Search for the cell housing the specified text and yield its (x, y) center coordinate. 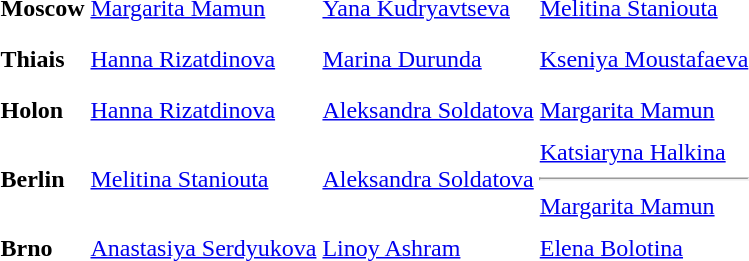
Melitina Staniouta (204, 179)
Marina Durunda (428, 59)
